Extract the (x, y) coordinate from the center of the cell holding the provided text.  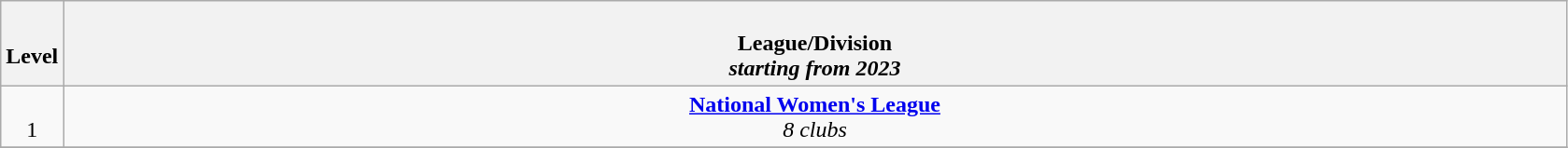
Level (32, 44)
1 (32, 117)
National Women's League8 clubs (814, 117)
League/Division starting from 2023 (814, 44)
